Provide the [x, y] coordinate of the cell's center where the given text is located.  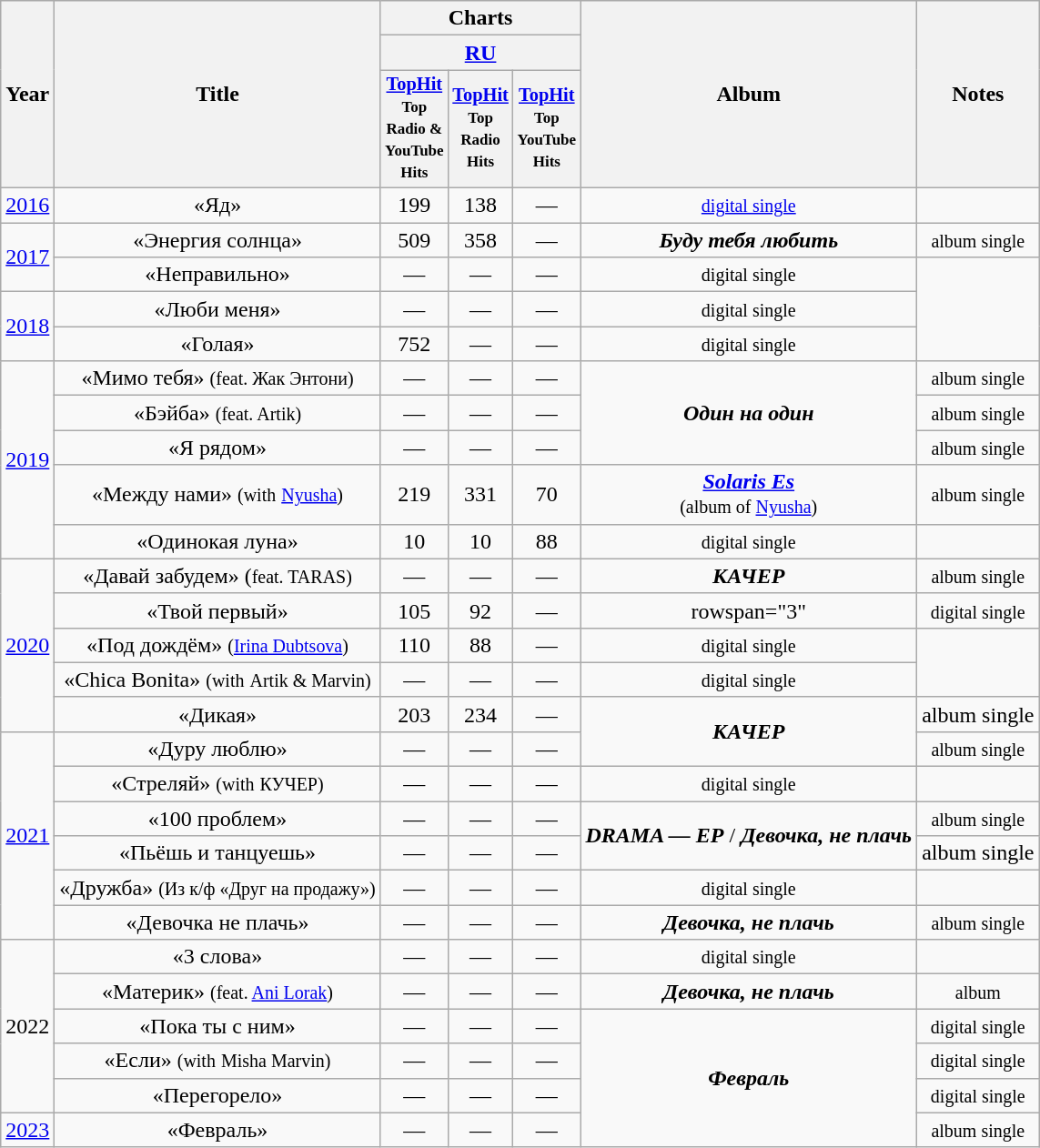
2022 [27, 1026]
2021 [27, 835]
Февраль [749, 1078]
Notes [978, 95]
2019 [27, 460]
2017 [27, 257]
«Твой первый» [217, 610]
105 [414, 610]
«Дуру люблю» [217, 749]
«3 слова» [217, 957]
70 [547, 495]
«Люби меня» [217, 309]
rowspan="3" [749, 610]
110 [414, 645]
Буду тебя любить [749, 240]
2020 [27, 645]
2016 [27, 206]
Charts [480, 18]
«Перегорело» [217, 1095]
«100 проблем» [217, 819]
Один на один [749, 413]
«Голая» [217, 344]
«Пьёшь и танцуешь» [217, 853]
TopHitTop Radio & YouTube Hits [414, 129]
2023 [27, 1130]
«Неправильно» [217, 275]
«Девочка не плачь» [217, 922]
«Дикая» [217, 714]
«Давай забудем» (feat. TARAS) [217, 576]
358 [480, 240]
203 [414, 714]
509 [414, 240]
«Материк» (feat. Ani Lorak) [217, 992]
«Дружба» (Из к/ф «Друг на продажу») [217, 888]
Solaris Es (album of Nyusha) [749, 495]
«Одинокая луна» [217, 541]
234 [480, 714]
«Пока ты с ним» [217, 1026]
«Февраль» [217, 1130]
DRAMA ― EP / Девочка, не плачь [749, 836]
«Энергия солнца» [217, 240]
Title [217, 95]
«Chica Bonita» (with Artik & Marvin) [217, 680]
138 [480, 206]
«Под дождём» (Irina Dubtsova) [217, 645]
TopHitTop YouTube Hits [547, 129]
«Я рядом» [217, 448]
RU [480, 53]
«Мимо тебя» (feat. Жак Энтони) [217, 378]
album [978, 992]
Album [749, 95]
92 [480, 610]
Year [27, 95]
219 [414, 495]
«Бэйба» (feat. Artik) [217, 413]
TopHitTop Radio Hits [480, 129]
«Яд» [217, 206]
«Если» (with Misha Marvin) [217, 1061]
199 [414, 206]
2018 [27, 327]
«Между нами» (with Nyusha) [217, 495]
752 [414, 344]
331 [480, 495]
«Стреляй» (with КУЧЕР) [217, 784]
